Pinpoint the cell where the given text exists, returning its (X, Y) midpoint coordinate. 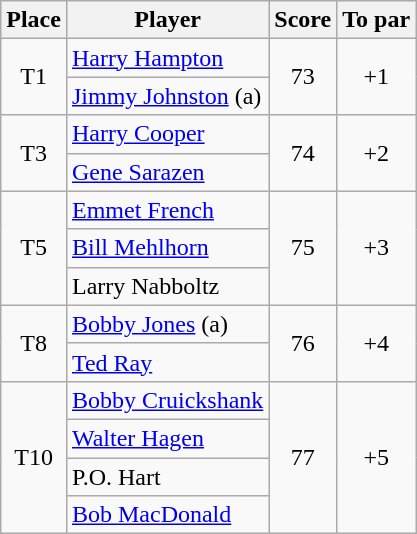
Bobby Jones (a) (167, 324)
73 (303, 77)
Bob MacDonald (167, 515)
Walter Hagen (167, 438)
T10 (34, 457)
Harry Cooper (167, 134)
P.O. Hart (167, 477)
Score (303, 20)
Bobby Cruickshank (167, 400)
76 (303, 343)
+2 (376, 153)
Harry Hampton (167, 58)
75 (303, 248)
Gene Sarazen (167, 172)
+3 (376, 248)
+4 (376, 343)
Ted Ray (167, 362)
T5 (34, 248)
Jimmy Johnston (a) (167, 96)
Place (34, 20)
+5 (376, 457)
T8 (34, 343)
+1 (376, 77)
Larry Nabboltz (167, 286)
T3 (34, 153)
T1 (34, 77)
Emmet French (167, 210)
77 (303, 457)
To par (376, 20)
Player (167, 20)
Bill Mehlhorn (167, 248)
74 (303, 153)
